Return the (x, y) coordinate for the center point of the cell that contains the specified text.  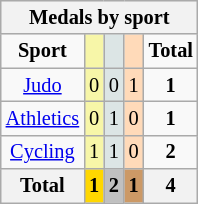
Athletics (42, 118)
4 (171, 186)
Medals by sport (100, 17)
Sport (42, 51)
Cycling (42, 152)
Judo (42, 85)
